Scan for the cell matching the given text and deliver its (x, y) coordinate at center. 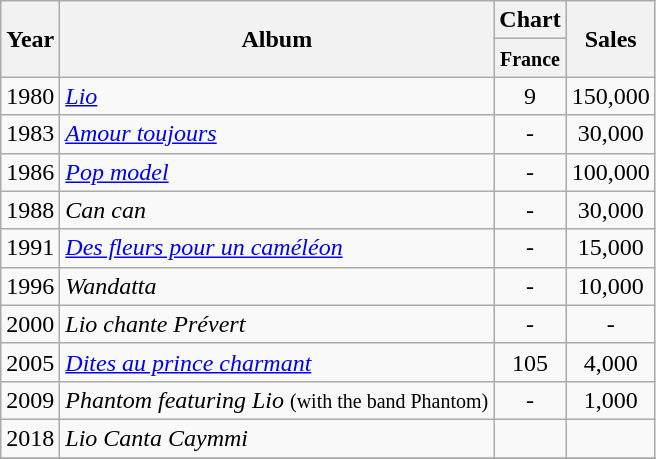
2005 (30, 362)
Dites au prince charmant (277, 362)
100,000 (610, 172)
2018 (30, 438)
15,000 (610, 248)
Lio chante Prévert (277, 324)
1983 (30, 134)
1988 (30, 210)
Phantom featuring Lio (with the band Phantom) (277, 400)
Year (30, 39)
France (530, 58)
2000 (30, 324)
150,000 (610, 96)
Wandatta (277, 286)
1,000 (610, 400)
Pop model (277, 172)
1980 (30, 96)
Album (277, 39)
Can can (277, 210)
Sales (610, 39)
9 (530, 96)
1991 (30, 248)
2009 (30, 400)
1996 (30, 286)
Chart (530, 20)
105 (530, 362)
Des fleurs pour un caméléon (277, 248)
Lio Canta Caymmi (277, 438)
Amour toujours (277, 134)
4,000 (610, 362)
1986 (30, 172)
10,000 (610, 286)
Lio (277, 96)
